Pinpoint the cell where the given text exists, returning its (x, y) midpoint coordinate. 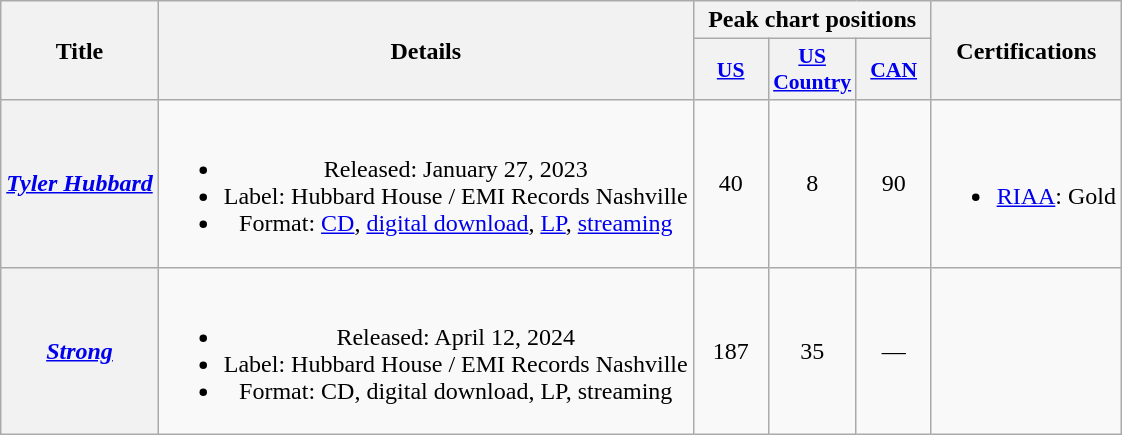
— (894, 350)
35 (812, 350)
Tyler Hubbard (80, 184)
Released: January 27, 2023Label: Hubbard House / EMI Records NashvilleFormat: CD, digital download, LP, streaming (426, 184)
US (730, 70)
CAN (894, 70)
187 (730, 350)
90 (894, 184)
Certifications (1026, 50)
Details (426, 50)
8 (812, 184)
Released: April 12, 2024Label: Hubbard House / EMI Records NashvilleFormat: CD, digital download, LP, streaming (426, 350)
USCountry (812, 70)
RIAA: Gold (1026, 184)
Title (80, 50)
Strong (80, 350)
Peak chart positions (812, 20)
40 (730, 184)
